Output the (x, y) coordinate of the center of the cell containing the given text.  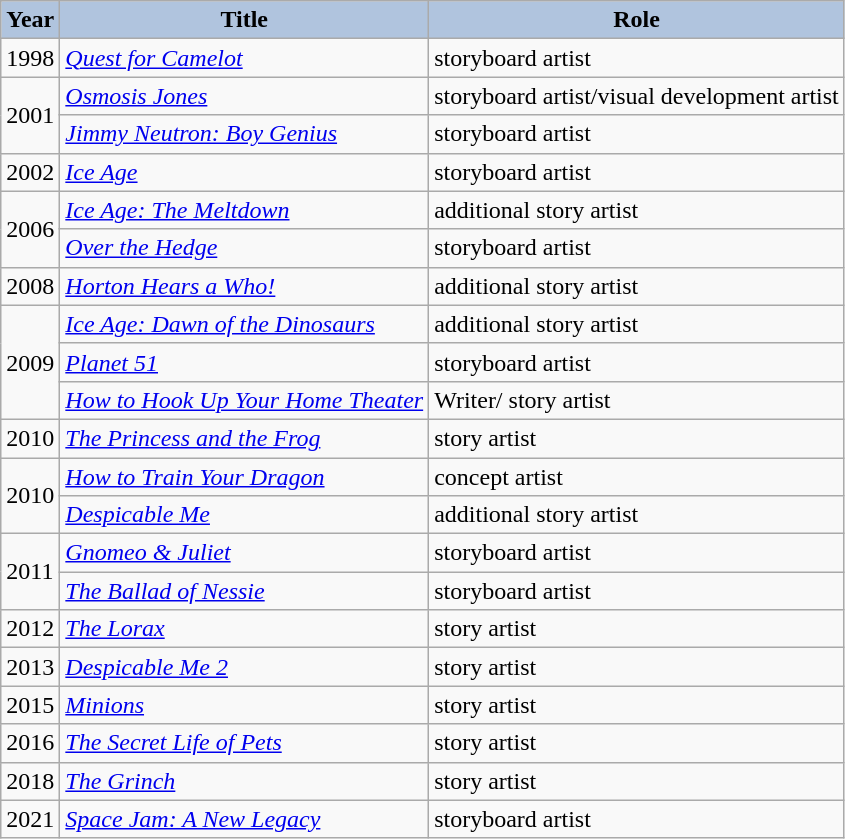
storyboard artist/visual development artist (637, 96)
Ice Age: The Meltdown (244, 210)
Osmosis Jones (244, 96)
Minions (244, 705)
Writer/ story artist (637, 400)
Horton Hears a Who! (244, 286)
concept artist (637, 477)
Quest for Camelot (244, 58)
2013 (30, 667)
2008 (30, 286)
Planet 51 (244, 362)
Space Jam: A New Legacy (244, 819)
2021 (30, 819)
How to Train Your Dragon (244, 477)
2009 (30, 362)
Year (30, 20)
Jimmy Neutron: Boy Genius (244, 134)
2012 (30, 629)
2016 (30, 743)
Ice Age (244, 172)
The Princess and the Frog (244, 438)
Despicable Me 2 (244, 667)
Gnomeo & Juliet (244, 553)
Role (637, 20)
2015 (30, 705)
Despicable Me (244, 515)
The Ballad of Nessie (244, 591)
How to Hook Up Your Home Theater (244, 400)
Over the Hedge (244, 248)
2001 (30, 115)
Ice Age: Dawn of the Dinosaurs (244, 324)
The Secret Life of Pets (244, 743)
2018 (30, 781)
2002 (30, 172)
The Lorax (244, 629)
The Grinch (244, 781)
Title (244, 20)
2006 (30, 229)
1998 (30, 58)
2011 (30, 572)
